Detect which cell encompasses the target text, then output its (x, y) center coordinate. 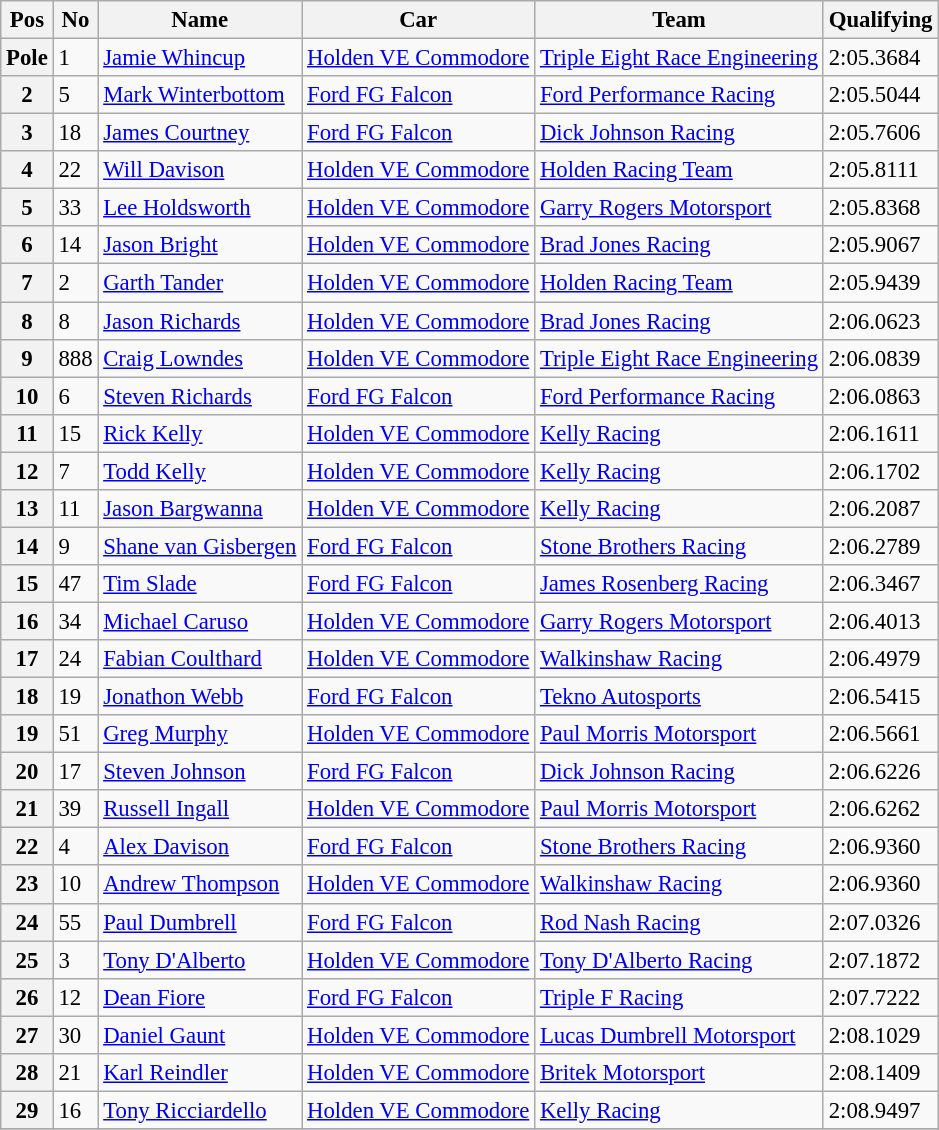
Jason Bright (200, 245)
Tim Slade (200, 584)
26 (27, 997)
Name (200, 20)
33 (76, 208)
2:08.1409 (880, 1073)
Rod Nash Racing (680, 922)
2:06.0863 (880, 396)
Pos (27, 20)
Paul Dumbrell (200, 922)
Tony D'Alberto (200, 960)
2:08.1029 (880, 1035)
Fabian Coulthard (200, 659)
2:07.7222 (880, 997)
Michael Caruso (200, 621)
Car (418, 20)
Karl Reindler (200, 1073)
2:06.0839 (880, 358)
47 (76, 584)
2:07.0326 (880, 922)
39 (76, 809)
Tony Ricciardello (200, 1110)
28 (27, 1073)
Lee Holdsworth (200, 208)
2:06.6226 (880, 772)
2:06.1702 (880, 471)
2:05.3684 (880, 58)
2:06.0623 (880, 321)
Pole (27, 58)
Shane van Gisbergen (200, 546)
Greg Murphy (200, 734)
Britek Motorsport (680, 1073)
2:05.5044 (880, 95)
13 (27, 509)
888 (76, 358)
2:06.5415 (880, 697)
34 (76, 621)
2:06.2087 (880, 509)
Dean Fiore (200, 997)
Jonathon Webb (200, 697)
2:05.8111 (880, 170)
2:06.3467 (880, 584)
25 (27, 960)
Rick Kelly (200, 433)
2:06.4979 (880, 659)
Mark Winterbottom (200, 95)
2:05.9067 (880, 245)
Steven Johnson (200, 772)
James Rosenberg Racing (680, 584)
Qualifying (880, 20)
Andrew Thompson (200, 885)
Jamie Whincup (200, 58)
2:08.9497 (880, 1110)
2:05.9439 (880, 283)
30 (76, 1035)
2:06.4013 (880, 621)
2:06.6262 (880, 809)
Triple F Racing (680, 997)
Russell Ingall (200, 809)
2:06.1611 (880, 433)
Will Davison (200, 170)
Steven Richards (200, 396)
2:05.7606 (880, 133)
2:05.8368 (880, 208)
Craig Lowndes (200, 358)
2:06.2789 (880, 546)
29 (27, 1110)
Tekno Autosports (680, 697)
Jason Richards (200, 321)
2:06.5661 (880, 734)
2:07.1872 (880, 960)
Todd Kelly (200, 471)
Jason Bargwanna (200, 509)
51 (76, 734)
55 (76, 922)
27 (27, 1035)
Garth Tander (200, 283)
No (76, 20)
Tony D'Alberto Racing (680, 960)
Alex Davison (200, 847)
James Courtney (200, 133)
Lucas Dumbrell Motorsport (680, 1035)
Daniel Gaunt (200, 1035)
23 (27, 885)
Team (680, 20)
20 (27, 772)
1 (76, 58)
